Return the [X, Y] coordinate for the center point of the cell that contains the specified text.  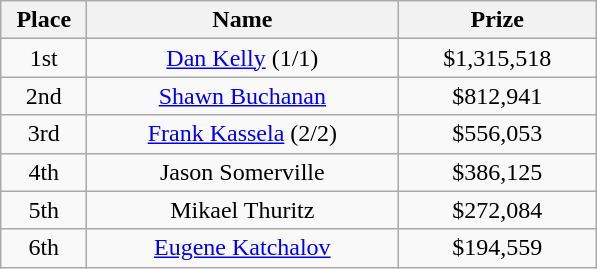
1st [44, 58]
$272,084 [498, 210]
Dan Kelly (1/1) [242, 58]
Eugene Katchalov [242, 248]
$1,315,518 [498, 58]
Shawn Buchanan [242, 96]
$556,053 [498, 134]
$812,941 [498, 96]
Jason Somerville [242, 172]
Name [242, 20]
6th [44, 248]
Prize [498, 20]
3rd [44, 134]
2nd [44, 96]
5th [44, 210]
Mikael Thuritz [242, 210]
4th [44, 172]
Place [44, 20]
$386,125 [498, 172]
Frank Kassela (2/2) [242, 134]
$194,559 [498, 248]
